Return the (x, y) coordinate for the center point of the cell that contains the specified text.  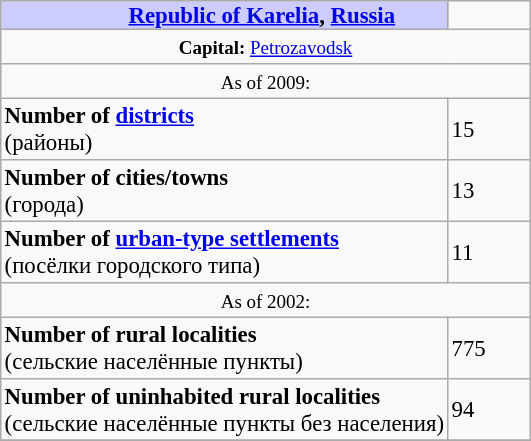
13 (489, 191)
Number of uninhabited rural localities(сельские населённые пункты без населения) (224, 410)
As of 2002: (266, 300)
As of 2009: (266, 81)
775 (489, 348)
Republic of Karelia, Russia (224, 15)
11 (489, 252)
94 (489, 410)
Number of cities/towns(города) (224, 191)
Number of districts(районы) (224, 129)
Capital: Petrozavodsk (266, 46)
Number of urban-type settlements(посёлки городского типа) (224, 252)
Number of rural localities(сельские населённые пункты) (224, 348)
15 (489, 129)
